Detect which cell encompasses the target text, then output its [X, Y] center coordinate. 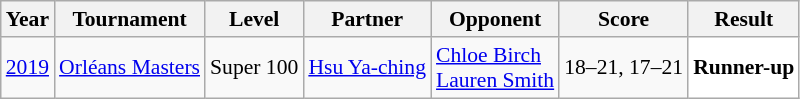
Score [624, 19]
18–21, 17–21 [624, 68]
Hsu Ya-ching [367, 68]
Super 100 [254, 68]
Tournament [130, 19]
Partner [367, 19]
Chloe Birch Lauren Smith [495, 68]
2019 [28, 68]
Result [744, 19]
Year [28, 19]
Level [254, 19]
Runner-up [744, 68]
Orléans Masters [130, 68]
Opponent [495, 19]
